Scan for the cell matching the given text and deliver its [X, Y] coordinate at center. 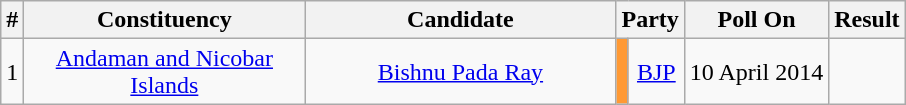
Candidate [460, 20]
1 [12, 72]
# [12, 20]
Constituency [164, 20]
Party [650, 20]
Andaman and Nicobar Islands [164, 72]
10 April 2014 [756, 72]
Result [867, 20]
BJP [656, 72]
Bishnu Pada Ray [460, 72]
Poll On [756, 20]
